Extract the (X, Y) coordinate from the center of the cell holding the provided text.  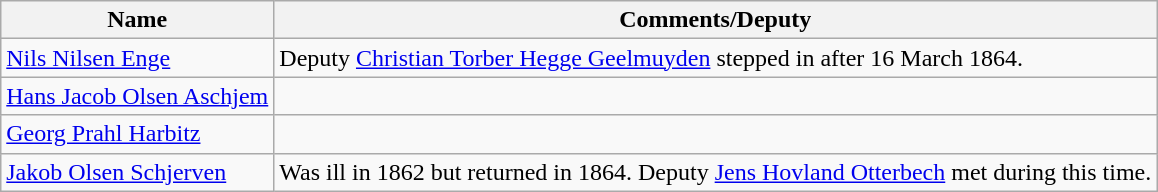
Jakob Olsen Schjerven (138, 172)
Hans Jacob Olsen Aschjem (138, 96)
Georg Prahl Harbitz (138, 134)
Deputy Christian Torber Hegge Geelmuyden stepped in after 16 March 1864. (716, 58)
Name (138, 20)
Nils Nilsen Enge (138, 58)
Was ill in 1862 but returned in 1864. Deputy Jens Hovland Otterbech met during this time. (716, 172)
Comments/Deputy (716, 20)
